For the text-containing cell, return its midpoint in (x, y) coordinate format. 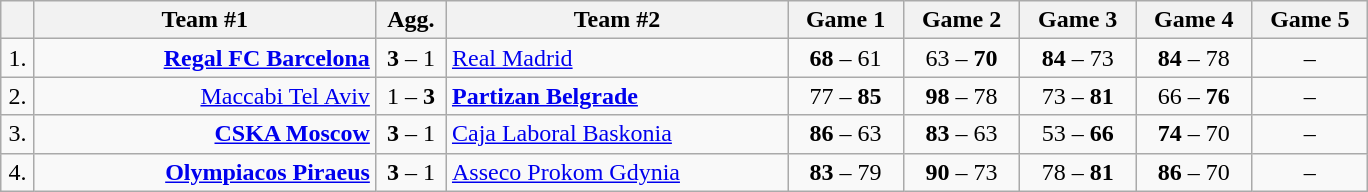
CSKA Moscow (204, 134)
1 – 3 (410, 96)
68 – 61 (846, 58)
Asseco Prokom Gdynia (616, 172)
Olympiacos Piraeus (204, 172)
53 – 66 (1078, 134)
78 – 81 (1078, 172)
77 – 85 (846, 96)
98 – 78 (962, 96)
86 – 70 (1194, 172)
83 – 79 (846, 172)
3. (18, 134)
Regal FC Barcelona (204, 58)
Maccabi Tel Aviv (204, 96)
Team #2 (616, 20)
83 – 63 (962, 134)
Agg. (410, 20)
2. (18, 96)
90 – 73 (962, 172)
Game 3 (1078, 20)
66 – 76 (1194, 96)
84 – 73 (1078, 58)
Game 2 (962, 20)
73 – 81 (1078, 96)
84 – 78 (1194, 58)
Team #1 (204, 20)
Real Madrid (616, 58)
Caja Laboral Baskonia (616, 134)
86 – 63 (846, 134)
74 – 70 (1194, 134)
Game 1 (846, 20)
Partizan Belgrade (616, 96)
63 – 70 (962, 58)
1. (18, 58)
Game 4 (1194, 20)
Game 5 (1310, 20)
4. (18, 172)
